Pinpoint the cell where the given text exists, returning its [x, y] midpoint coordinate. 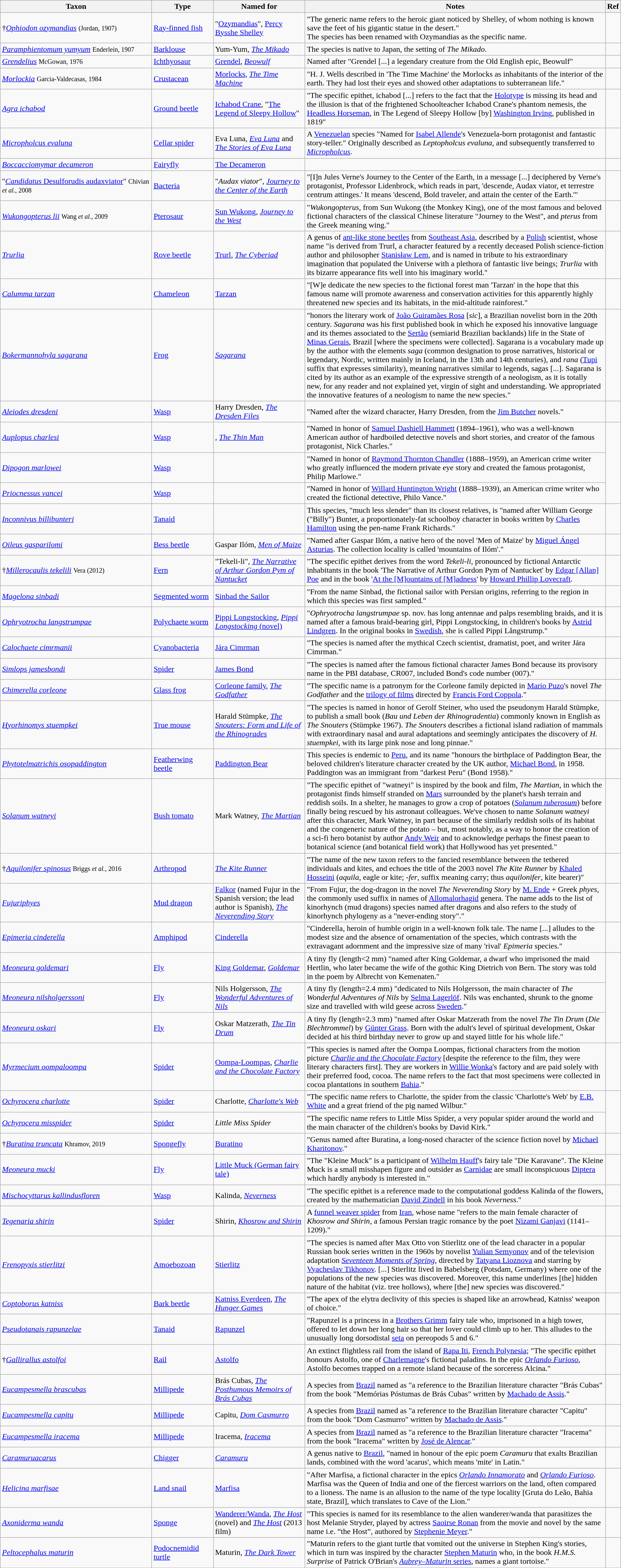
Axoniderma wanda [76, 1522]
"The specific name refers to Charlotte, the spider from the classic 'Charlotte's Web' by E.B. White and a great friend of the pig named Wilbur." [455, 1101]
†Buratina truncata Khramov, 2019 [76, 1144]
Barklouse [182, 49]
Bess beetle [182, 545]
A species from Brazil named as "a reference to the Brazilian literature character "Capitu" from the book "Dom Casmurro" written by Machado de Assis." [455, 1415]
Ref [613, 7]
"Ozymandias", Percy Bysshe Shelley [259, 28]
Rapunzel [259, 1329]
Amphipod [182, 937]
Ochyrocera charlotte [76, 1101]
Morlocks, The Time Machine [259, 79]
Buratino [259, 1144]
Caramuruacarus [76, 1458]
Bush tomato [182, 816]
James Bond [259, 669]
Trurl, The Cyberiad [259, 255]
†Millerocaulis tekelili Vera (2012) [76, 570]
Cyanobacteria [182, 648]
Podocnemidid turtle [182, 1553]
Sinbad the Sailor [259, 596]
Meoneura nilsholgerssoni [76, 998]
The Decameron [259, 164]
Maturin, The Dark Tower [259, 1553]
Paddington Bear [259, 764]
Boccacciomymar decameron [76, 164]
Pippi Longstocking, Pippi Longstocking (novel) [259, 622]
Helicina marfisae [76, 1488]
Type [182, 7]
Trurlia [76, 255]
Tarzan [259, 294]
Glass frog [182, 690]
Spongefly [182, 1144]
Mischocyttarus kallindusfloren [76, 1195]
Epimeria cinderella [76, 937]
Ichthyosaur [182, 62]
Katniss Everdeen, The Hunger Games [259, 1303]
Pseudotanais rapunzelae [76, 1329]
Oskar Matzerath, The Tin Drum [259, 1028]
Ground beetle [182, 109]
Rail [182, 1359]
Taxon [76, 7]
Chigger [182, 1458]
Stierlitz [259, 1264]
Mud dragon [182, 903]
Astolfo [259, 1359]
†Gallirallus astolfoi [76, 1359]
A species from Brazil named as "a reference to the Brazilian literature character "Iracema" from the book "Iracema" written by José de Alencar." [455, 1437]
Eucampesmella capitu [76, 1415]
Solanum watneyi [76, 816]
Calumma tarzan [76, 294]
Tegenaria shirin [76, 1221]
†Aquilonifer spinosus Briggs et al., 2016 [76, 868]
Meoneura mucki [76, 1170]
Jára Cimrman [259, 648]
Mark Watney, The Martian [259, 816]
Auplopus charlesi [76, 437]
Shirin, Khosrow and Shirin [259, 1221]
Land snail [182, 1488]
True mouse [182, 725]
Aleiodes dresdeni [76, 412]
Rove beetle [182, 255]
Harald Stümpke, The Snouters: Form and Life of the Rhinogrades [259, 725]
Simlops jamesbondi [76, 669]
Fern [182, 570]
, The Thin Man [259, 437]
Cinderella [259, 937]
Chimerella corleone [76, 690]
Morlockia Garcia-Valdecasas, 1984 [76, 79]
Featherwing beetle [182, 764]
Grendelius McGowan, 1976 [76, 62]
Frenopyxis stierlitzi [76, 1264]
"Genus named after Buratina, a long-nosed character of the science fiction novel by Michael Kharitonov." [455, 1144]
Cellar spider [182, 143]
Iracema, Iracema [259, 1437]
Capitu, Dom Casmurro [259, 1415]
"The species is named after the mythical Czech scientist, dramatist, poet, and writer Jára Cimrman." [455, 648]
King Goldemar, Goldemar [259, 968]
"Named after the wizard character, Harry Dresden, from the Jim Butcher novels." [455, 412]
Chameleon [182, 294]
Oompa-Loompas, Charlie and the Chocolate Factory [259, 1067]
Little Miss Spider [259, 1122]
Inconnivus billibunteri [76, 519]
Eucampesmella iracema [76, 1437]
The Kite Runner [259, 868]
"Named in honor of Willard Huntington Wright (1888–1939), an American crime writer who created the fictional detective, Philo Vance." [455, 493]
Harry Dresden, The Dresden Files [259, 412]
Micropholcus evaluna [76, 143]
Sun Wukong, Journey to the West [259, 216]
Frog [182, 355]
Segmented worm [182, 596]
Crustacean [182, 79]
Falkor (named Fujur in the Spanish version; the lead author is Spanish), The Neverending Story [259, 903]
Fujuriphyes [76, 903]
Brás Cubas, The Posthumous Memoirs of Brás Cubas [259, 1390]
Phytotelmatrichis osopaddington [76, 764]
"Candidatus Desulforudis audaxviator" Chivian et al., 2008 [76, 186]
Marfisa [259, 1488]
Eucampesmella brascubas [76, 1390]
Peltocephalus maturin [76, 1553]
Nils Holgersson, The Wonderful Adventures of Nils [259, 998]
Named after "Grendel [...] a legendary creature from the Old English epic, Beowulf" [455, 62]
Gaspar Ilóm, Men of Maize [259, 545]
Oileus gasparilomi [76, 545]
Wanderer/Wanda, The Host (novel) and The Host (2013 film) [259, 1522]
Named for [259, 7]
Ophryotrocha langstrumpae [76, 622]
Sagarana [259, 355]
Little Muck (German fairy tale) [259, 1170]
"Tekeli-li", The Narrative of Arthur Gordon Pym of Nantucket [259, 570]
Paramphientomum yumyum Enderlein, 1907 [76, 49]
Priocnessus vancei [76, 493]
"From the name Sinbad, the fictional sailor with Persian origins, referring to the region in which this species was first sampled." [455, 596]
Coptoborus katniss [76, 1303]
Agra ichabod [76, 109]
Pterosaur [182, 216]
The species is native to Japan, the setting of The Mikado. [455, 49]
Caramuru [259, 1458]
Ichabod Crane, "The Legend of Sleepy Hollow" [259, 109]
Kalinda, Neverness [259, 1195]
Hyorhinomys stuempkei [76, 725]
"Named after Gaspar Ilóm, a native hero of the novel 'Men of Maize' by Miguel Ángel Asturias. The collection locality is called 'mountains of Ilóm'." [455, 545]
Bokermannohyla sagarana [76, 355]
Yum-Yum, The Mikado [259, 49]
Polychaete worm [182, 622]
Eva Luna, Eva Luna and The Stories of Eva Luna [259, 143]
Notes [455, 7]
Ochyrocera misspider [76, 1122]
Charlotte, Charlotte's Web [259, 1101]
Meoneura goldemari [76, 968]
Magelona sinbadi [76, 596]
Arthropod [182, 868]
"The apex of the elytra declivity of this species is shaped like an arrowhead, Katniss' weapon of choice." [455, 1303]
Grendel, Beowulf [259, 62]
Bark beetle [182, 1303]
Amoebozoan [182, 1264]
Dipogon marlowei [76, 468]
Calochaete cimrmanii [76, 648]
Ray-finned fish [182, 28]
Myrmecium oompaloompa [76, 1067]
Bacteria [182, 186]
Corleone family, The Godfather [259, 690]
Wukongopterus lii Wang et al., 2009 [76, 216]
Fairyfly [182, 164]
Sponge [182, 1522]
"Audax viator", Journey to the Center of the Earth [259, 186]
†Ophiodon ozymandias (Jordan, 1907) [76, 28]
Meoneura oskari [76, 1028]
